From the cell containing the given text, extract its center point as (x, y) coordinate. 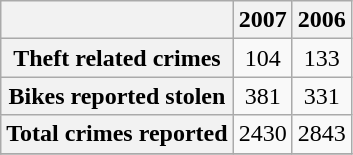
331 (322, 96)
381 (262, 96)
Total crimes reported (117, 134)
2843 (322, 134)
2006 (322, 20)
Theft related crimes (117, 58)
Bikes reported stolen (117, 96)
104 (262, 58)
2430 (262, 134)
133 (322, 58)
2007 (262, 20)
